Pinpoint the cell where the given text exists, returning its (x, y) midpoint coordinate. 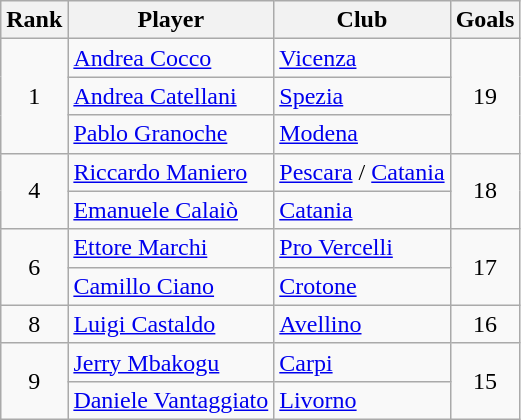
Andrea Cocco (171, 58)
Luigi Castaldo (171, 324)
Pablo Granoche (171, 134)
Rank (34, 20)
Riccardo Maniero (171, 172)
Vicenza (362, 58)
Avellino (362, 324)
Emanuele Calaiò (171, 210)
18 (485, 191)
Camillo Ciano (171, 286)
Goals (485, 20)
8 (34, 324)
4 (34, 191)
9 (34, 381)
Jerry Mbakogu (171, 362)
Catania (362, 210)
17 (485, 267)
15 (485, 381)
Club (362, 20)
Daniele Vantaggiato (171, 400)
Player (171, 20)
1 (34, 96)
Ettore Marchi (171, 248)
Pro Vercelli (362, 248)
Carpi (362, 362)
Andrea Catellani (171, 96)
Pescara / Catania (362, 172)
19 (485, 96)
Spezia (362, 96)
Livorno (362, 400)
16 (485, 324)
Crotone (362, 286)
6 (34, 267)
Modena (362, 134)
